Search for the cell housing the specified text and yield its (X, Y) center coordinate. 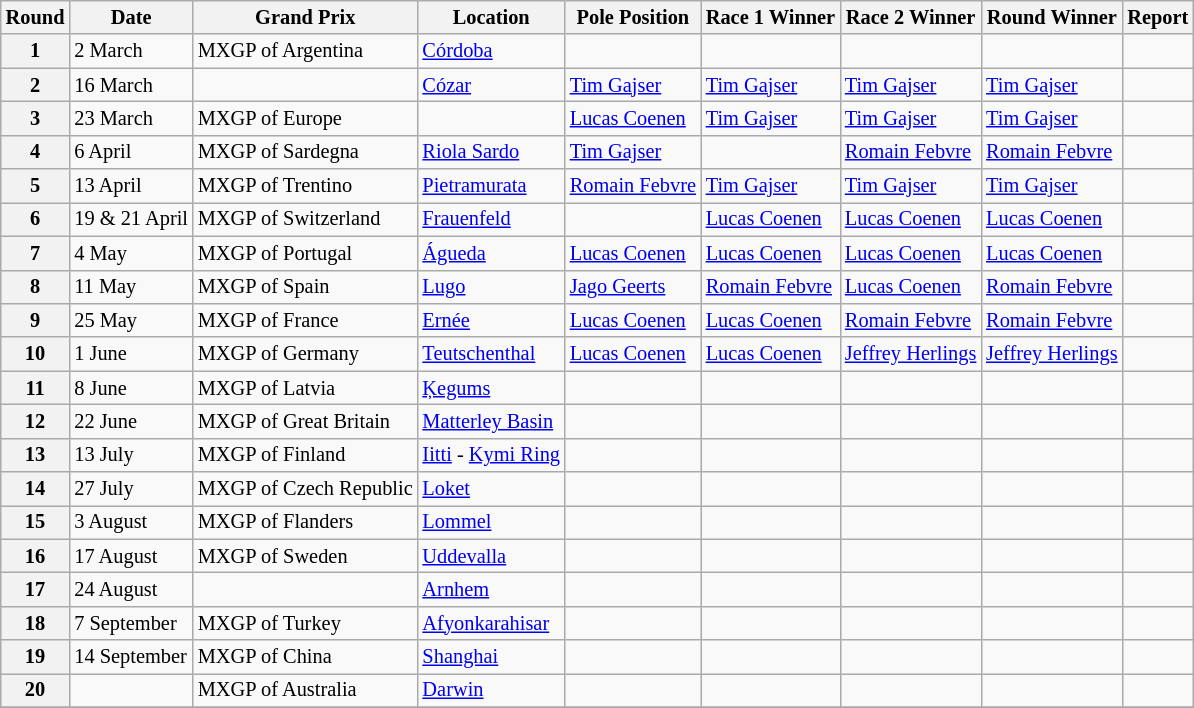
Ķegums (492, 388)
Arnhem (492, 589)
23 March (131, 118)
MXGP of Czech Republic (306, 489)
11 May (131, 287)
19 & 21 April (131, 219)
Teutschenthal (492, 354)
MXGP of Australia (306, 690)
Pietramurata (492, 186)
7 (36, 253)
Ernée (492, 320)
MXGP of Turkey (306, 623)
Uddevalla (492, 556)
MXGP of Portugal (306, 253)
Águeda (492, 253)
MXGP of Europe (306, 118)
6 April (131, 152)
8 (36, 287)
Race 2 Winner (910, 17)
6 (36, 219)
Córdoba (492, 51)
Date (131, 17)
16 (36, 556)
MXGP of Latvia (306, 388)
Iitti - Kymi Ring (492, 455)
Darwin (492, 690)
14 (36, 489)
14 September (131, 657)
MXGP of Sardegna (306, 152)
Round Winner (1052, 17)
Afyonkarahisar (492, 623)
Shanghai (492, 657)
20 (36, 690)
7 September (131, 623)
Cózar (492, 85)
Grand Prix (306, 17)
Matterley Basin (492, 421)
3 August (131, 522)
24 August (131, 589)
4 May (131, 253)
MXGP of Switzerland (306, 219)
17 August (131, 556)
Lugo (492, 287)
MXGP of France (306, 320)
13 April (131, 186)
10 (36, 354)
1 June (131, 354)
MXGP of Flanders (306, 522)
15 (36, 522)
22 June (131, 421)
Report (1158, 17)
Loket (492, 489)
1 (36, 51)
Frauenfeld (492, 219)
2 March (131, 51)
Jago Geerts (633, 287)
25 May (131, 320)
12 (36, 421)
5 (36, 186)
MXGP of Argentina (306, 51)
9 (36, 320)
2 (36, 85)
MXGP of Trentino (306, 186)
Riola Sardo (492, 152)
MXGP of Great Britain (306, 421)
13 July (131, 455)
Pole Position (633, 17)
Lommel (492, 522)
MXGP of China (306, 657)
19 (36, 657)
18 (36, 623)
Location (492, 17)
Round (36, 17)
MXGP of Spain (306, 287)
17 (36, 589)
Race 1 Winner (770, 17)
4 (36, 152)
MXGP of Sweden (306, 556)
MXGP of Finland (306, 455)
11 (36, 388)
MXGP of Germany (306, 354)
8 June (131, 388)
13 (36, 455)
3 (36, 118)
16 March (131, 85)
27 July (131, 489)
